Find where the given text appears and provide that cell's center as [X, Y] coordinate. 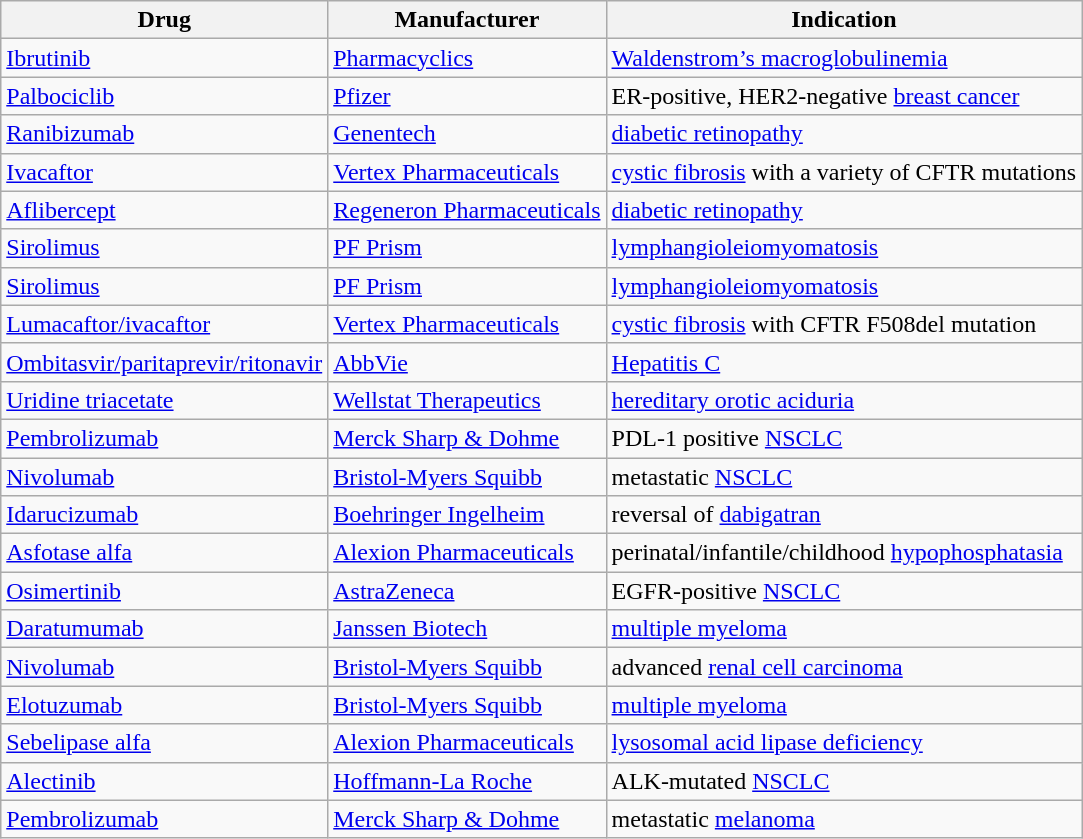
Ivacaftor [164, 172]
Hoffmann-La Roche [467, 781]
AbbVie [467, 362]
Ranibizumab [164, 134]
Alectinib [164, 781]
Waldenstrom’s macroglobulinemia [844, 58]
reversal of dabigatran [844, 515]
ALK-mutated NSCLC [844, 781]
Osimertinib [164, 591]
Elotuzumab [164, 705]
metastatic NSCLC [844, 477]
Lumacaftor/ivacaftor [164, 324]
Drug [164, 20]
Pharmacyclics [467, 58]
EGFR-positive NSCLC [844, 591]
Uridine triacetate [164, 400]
Idarucizumab [164, 515]
Genentech [467, 134]
Palbociclib [164, 96]
hereditary orotic aciduria [844, 400]
Hepatitis C [844, 362]
metastatic melanoma [844, 819]
Asfotase alfa [164, 553]
advanced renal cell carcinoma [844, 667]
Daratumumab [164, 629]
cystic fibrosis with CFTR F508del mutation [844, 324]
Manufacturer [467, 20]
lysosomal acid lipase deficiency [844, 743]
Wellstat Therapeutics [467, 400]
Aflibercept [164, 210]
perinatal/infantile/childhood hypophosphatasia [844, 553]
Janssen Biotech [467, 629]
Indication [844, 20]
Ombitasvir/paritaprevir/ritonavir [164, 362]
ER-positive, HER2-negative breast cancer [844, 96]
PDL-1 positive NSCLC [844, 438]
Sebelipase alfa [164, 743]
AstraZeneca [467, 591]
cystic fibrosis with a variety of CFTR mutations [844, 172]
Boehringer Ingelheim [467, 515]
Ibrutinib [164, 58]
Pfizer [467, 96]
Regeneron Pharmaceuticals [467, 210]
